For the text-containing cell, return its midpoint in (X, Y) coordinate format. 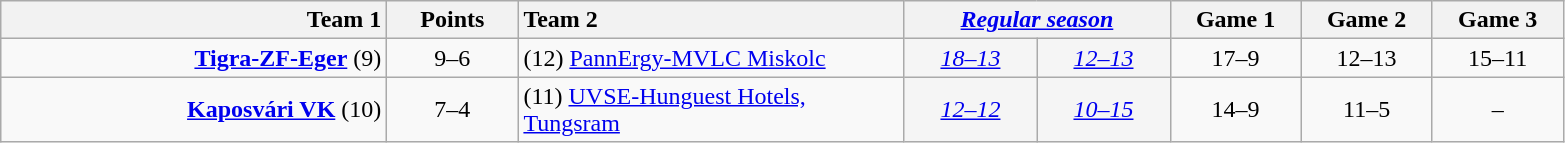
Kaposvári VK (10) (194, 110)
Tigra-ZF-Eger (9) (194, 58)
(12) PannErgy-MVLC Miskolc (711, 58)
14–9 (1236, 110)
Regular season (1037, 20)
Game 2 (1366, 20)
17–9 (1236, 58)
15–11 (1498, 58)
9–6 (452, 58)
Game 1 (1236, 20)
Team 1 (194, 20)
Game 3 (1498, 20)
– (1498, 110)
(11) UVSE-Hunguest Hotels, Tungsram (711, 110)
18–13 (970, 58)
Points (452, 20)
Team 2 (711, 20)
7–4 (452, 110)
10–15 (1104, 110)
12–12 (970, 110)
11–5 (1366, 110)
